Output the [X, Y] coordinate of the center of the cell containing the given text.  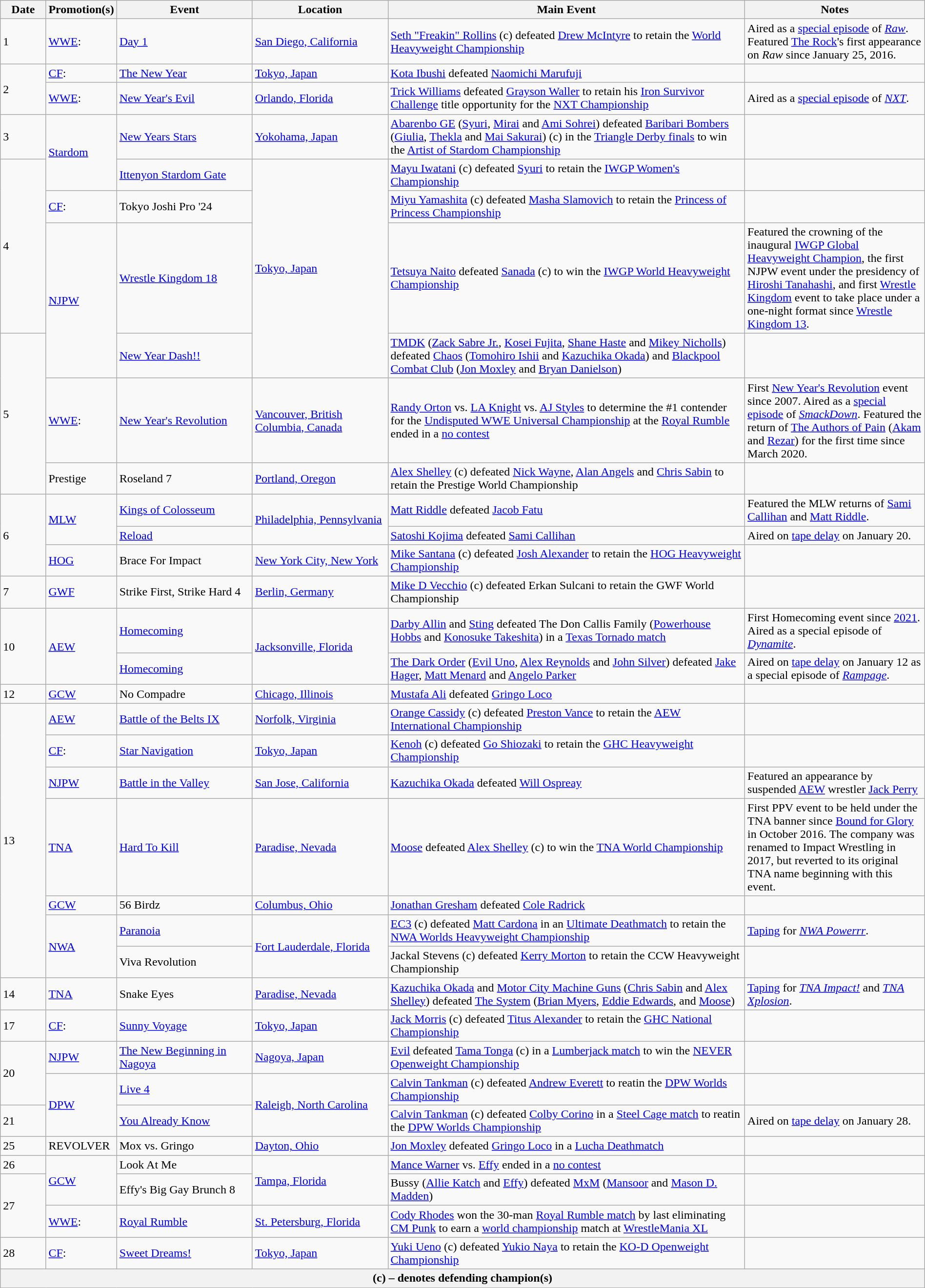
Tetsuya Naito defeated Sanada (c) to win the IWGP World Heavyweight Championship [566, 278]
EC3 (c) defeated Matt Cardona in an Ultimate Deathmatch to retain the NWA Worlds Heavyweight Championship [566, 931]
26 [23, 1165]
13 [23, 841]
Norfolk, Virginia [320, 719]
Featured an appearance by suspended AEW wrestler Jack Perry [835, 782]
Jon Moxley defeated Gringo Loco in a Lucha Deathmatch [566, 1146]
The New Beginning in Nagoya [184, 1057]
Philadelphia, Pennsylvania [320, 519]
The Dark Order (Evil Uno, Alex Reynolds and John Silver) defeated Jake Hager, Matt Menard and Angelo Parker [566, 669]
21 [23, 1121]
Calvin Tankman (c) defeated Andrew Everett to reatin the DPW Worlds Championship [566, 1089]
Look At Me [184, 1165]
Battle of the Belts IX [184, 719]
Paranoia [184, 931]
Date [23, 10]
Nagoya, Japan [320, 1057]
Kazuchika Okada and Motor City Machine Guns (Chris Sabin and Alex Shelley) defeated The System (Brian Myers, Eddie Edwards, and Moose) [566, 994]
New Year's Evil [184, 99]
New York City, New York [320, 561]
Kazuchika Okada defeated Will Ospreay [566, 782]
Prestige [81, 478]
NWA [81, 946]
Royal Rumble [184, 1221]
The New Year [184, 73]
New Years Stars [184, 137]
Trick Williams defeated Grayson Waller to retain his Iron Survivor Challenge title opportunity for the NXT Championship [566, 99]
Darby Allin and Sting defeated The Don Callis Family (Powerhouse Hobbs and Konosuke Takeshita) in a Texas Tornado match [566, 631]
Raleigh, North Carolina [320, 1105]
GWF [81, 592]
Aired on tape delay on January 28. [835, 1121]
56 Birdz [184, 905]
Main Event [566, 10]
Effy's Big Gay Brunch 8 [184, 1190]
Yokohama, Japan [320, 137]
Stardom [81, 152]
10 [23, 647]
17 [23, 1025]
Yuki Ueno (c) defeated Yukio Naya to retain the KO-D Openweight Championship [566, 1253]
Kota Ibushi defeated Naomichi Marufuji [566, 73]
Strike First, Strike Hard 4 [184, 592]
Calvin Tankman (c) defeated Colby Corino in a Steel Cage match to reatin the DPW Worlds Championship [566, 1121]
DPW [81, 1105]
Kings of Colosseum [184, 510]
Battle in the Valley [184, 782]
Dayton, Ohio [320, 1146]
Promotion(s) [81, 10]
Sweet Dreams! [184, 1253]
14 [23, 994]
Mayu Iwatani (c) defeated Syuri to retain the IWGP Women's Championship [566, 175]
5 [23, 414]
Fort Lauderdale, Florida [320, 946]
27 [23, 1206]
12 [23, 694]
Mance Warner vs. Effy ended in a no contest [566, 1165]
First Homecoming event since 2021. Aired as a special episode of Dynamite. [835, 631]
Alex Shelley (c) defeated Nick Wayne, Alan Angels and Chris Sabin to retain the Prestige World Championship [566, 478]
San Diego, California [320, 41]
You Already Know [184, 1121]
(c) – denotes defending champion(s) [462, 1278]
REVOLVER [81, 1146]
New Year's Revolution [184, 420]
HOG [81, 561]
Kenoh (c) defeated Go Shiozaki to retain the GHC Heavyweight Championship [566, 751]
Featured the MLW returns of Sami Callihan and Matt Riddle. [835, 510]
Aired as a special episode of NXT. [835, 99]
Ittenyon Stardom Gate [184, 175]
Matt Riddle defeated Jacob Fatu [566, 510]
Viva Revolution [184, 962]
Aired as a special episode of Raw. Featured The Rock's first appearance on Raw since January 25, 2016. [835, 41]
Cody Rhodes won the 30-man Royal Rumble match by last eliminating CM Punk to earn a world championship match at WrestleMania XL [566, 1221]
Berlin, Germany [320, 592]
25 [23, 1146]
Wrestle Kingdom 18 [184, 278]
7 [23, 592]
Mox vs. Gringo [184, 1146]
Event [184, 10]
Moose defeated Alex Shelley (c) to win the TNA World Championship [566, 847]
Mustafa Ali defeated Gringo Loco [566, 694]
Aired on tape delay on January 12 as a special episode of Rampage. [835, 669]
Orlando, Florida [320, 99]
Roseland 7 [184, 478]
Jonathan Gresham defeated Cole Radrick [566, 905]
Jacksonville, Florida [320, 647]
Reload [184, 535]
Hard To Kill [184, 847]
2 [23, 89]
Brace For Impact [184, 561]
Evil defeated Tama Tonga (c) in a Lumberjack match to win the NEVER Openweight Championship [566, 1057]
Day 1 [184, 41]
Taping for TNA Impact! and TNA Xplosion. [835, 994]
Live 4 [184, 1089]
28 [23, 1253]
St. Petersburg, Florida [320, 1221]
20 [23, 1073]
Location [320, 10]
Columbus, Ohio [320, 905]
No Compadre [184, 694]
Satoshi Kojima defeated Sami Callihan [566, 535]
Snake Eyes [184, 994]
Taping for NWA Powerrr. [835, 931]
4 [23, 246]
Tampa, Florida [320, 1180]
3 [23, 137]
Jackal Stevens (c) defeated Kerry Morton to retain the CCW Heavyweight Championship [566, 962]
Star Navigation [184, 751]
New Year Dash!! [184, 356]
Aired on tape delay on January 20. [835, 535]
San Jose, California [320, 782]
Mike Santana (c) defeated Josh Alexander to retain the HOG Heavyweight Championship [566, 561]
Tokyo Joshi Pro '24 [184, 207]
Portland, Oregon [320, 478]
Bussy (Allie Katch and Effy) defeated MxM (Mansoor and Mason D. Madden) [566, 1190]
1 [23, 41]
Notes [835, 10]
Vancouver, British Columbia, Canada [320, 420]
MLW [81, 519]
Orange Cassidy (c) defeated Preston Vance to retain the AEW International Championship [566, 719]
Sunny Voyage [184, 1025]
6 [23, 535]
Mike D Vecchio (c) defeated Erkan Sulcani to retain the GWF World Championship [566, 592]
Chicago, Illinois [320, 694]
Seth "Freakin" Rollins (c) defeated Drew McIntyre to retain the World Heavyweight Championship [566, 41]
Jack Morris (c) defeated Titus Alexander to retain the GHC National Championship [566, 1025]
Miyu Yamashita (c) defeated Masha Slamovich to retain the Princess of Princess Championship [566, 207]
